For the text-containing cell, return its midpoint in (x, y) coordinate format. 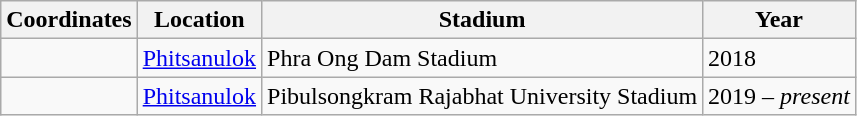
2018 (780, 58)
Year (780, 20)
Pibulsongkram Rajabhat University Stadium (482, 96)
Coordinates (69, 20)
Phra Ong Dam Stadium (482, 58)
2019 – present (780, 96)
Location (199, 20)
Stadium (482, 20)
